Locate the cell with the specified text and output its [x, y] center coordinate. 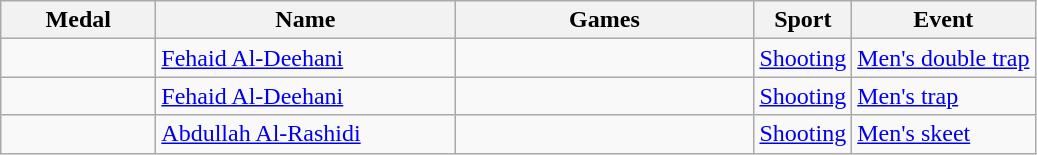
Name [306, 20]
Event [944, 20]
Abdullah Al-Rashidi [306, 134]
Games [604, 20]
Men's skeet [944, 134]
Sport [803, 20]
Men's double trap [944, 58]
Medal [78, 20]
Men's trap [944, 96]
